Provide the [X, Y] coordinate of the cell's center where the given text is located.  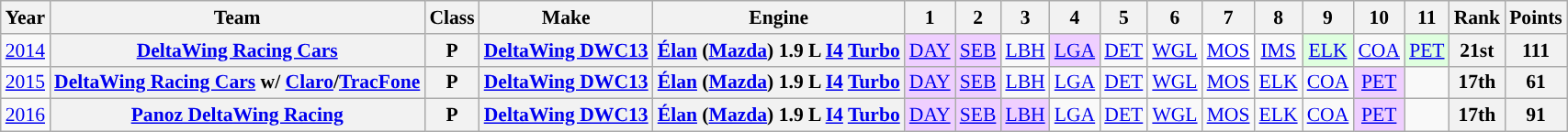
DeltaWing Racing Cars [237, 50]
Team [237, 17]
61 [1536, 82]
Make [566, 17]
6 [1174, 17]
9 [1328, 17]
Points [1536, 17]
Rank [1477, 17]
10 [1379, 17]
4 [1075, 17]
2016 [26, 115]
IMS [1279, 50]
1 [930, 17]
3 [1025, 17]
8 [1279, 17]
111 [1536, 50]
2015 [26, 82]
Class [452, 17]
2014 [26, 50]
2 [978, 17]
21st [1477, 50]
91 [1536, 115]
11 [1427, 17]
7 [1229, 17]
Engine [779, 17]
5 [1123, 17]
Year [26, 17]
DeltaWing Racing Cars w/ Claro/TracFone [237, 82]
Panoz DeltaWing Racing [237, 115]
